Scan for the cell matching the given text and deliver its (X, Y) coordinate at center. 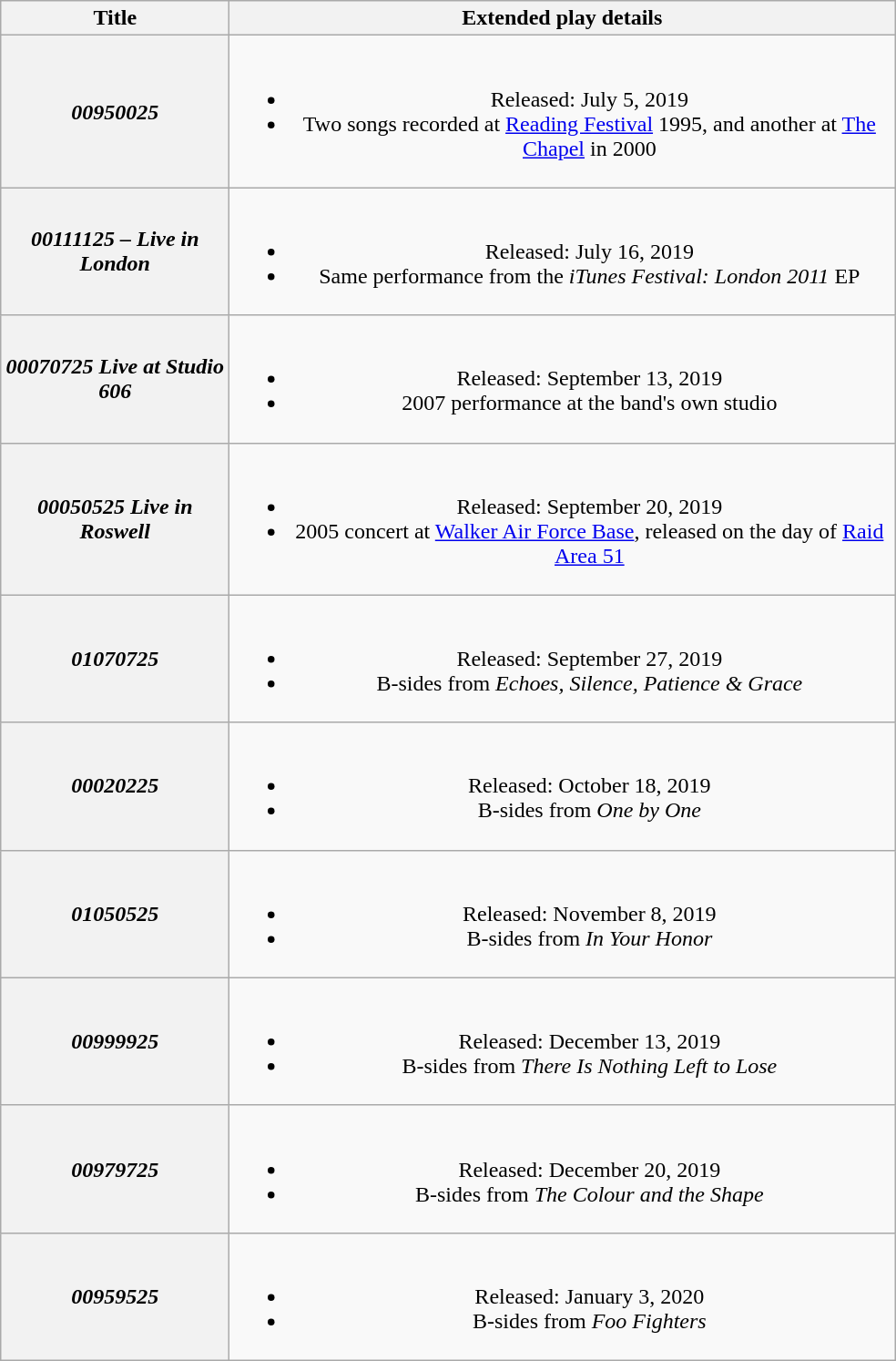
Released: January 3, 2020B-sides from Foo Fighters (563, 1296)
00070725 Live at Studio 606 (115, 379)
Released: September 20, 20192005 concert at Walker Air Force Base, released on the day of Raid Area 51 (563, 519)
Extended play details (563, 18)
Released: November 8, 2019B-sides from In Your Honor (563, 914)
Released: July 16, 2019Same performance from the iTunes Festival: London 2011 EP (563, 251)
00959525 (115, 1296)
01070725 (115, 659)
00111125 – Live in London (115, 251)
Released: December 20, 2019B-sides from The Colour and the Shape (563, 1169)
00950025 (115, 111)
Released: September 27, 2019B-sides from Echoes, Silence, Patience & Grace (563, 659)
Released: July 5, 2019Two songs recorded at Reading Festival 1995, and another at The Chapel in 2000 (563, 111)
Released: October 18, 2019B-sides from One by One (563, 786)
Title (115, 18)
Released: December 13, 2019B-sides from There Is Nothing Left to Lose (563, 1041)
00999925 (115, 1041)
00979725 (115, 1169)
01050525 (115, 914)
00050525 Live in Roswell (115, 519)
00020225 (115, 786)
Released: September 13, 20192007 performance at the band's own studio (563, 379)
